Search for the cell housing the specified text and yield its (x, y) center coordinate. 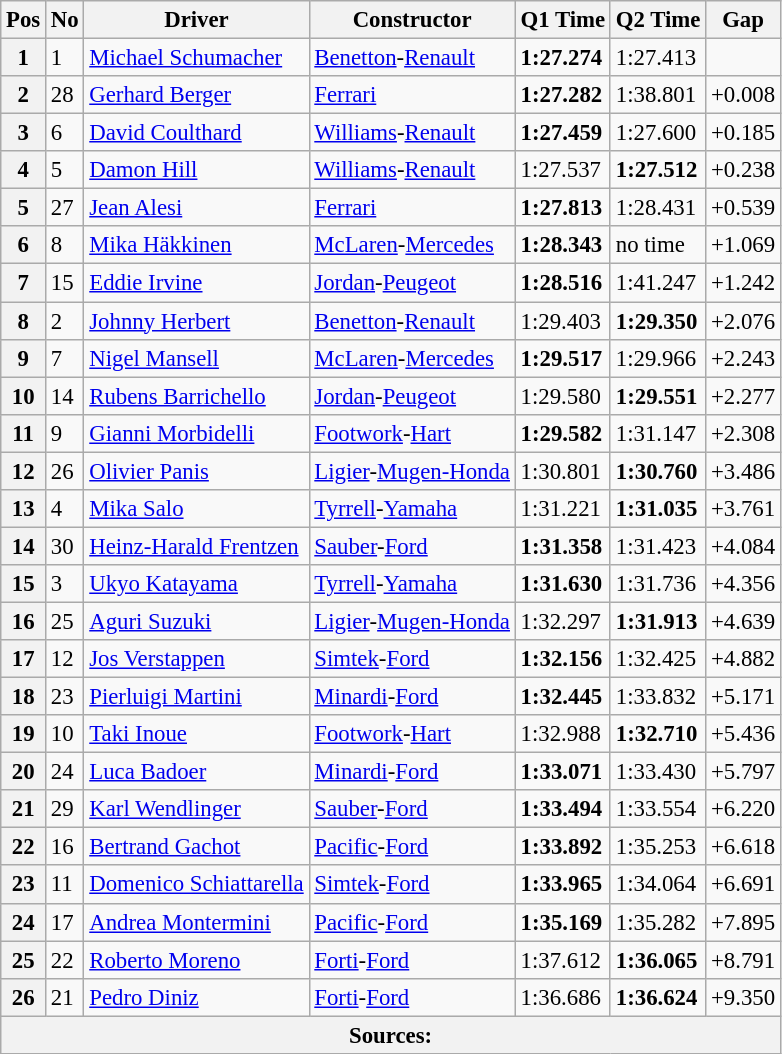
1:36.065 (658, 960)
Taki Inoue (196, 734)
13 (24, 509)
1:31.035 (658, 509)
1:28.431 (658, 208)
+5.171 (744, 697)
1:27.537 (562, 170)
Karl Wendlinger (196, 809)
+3.761 (744, 509)
1:27.282 (562, 95)
1:32.425 (658, 659)
1:33.965 (562, 885)
Pierluigi Martini (196, 697)
+6.618 (744, 847)
Rubens Barrichello (196, 396)
1:32.156 (562, 659)
Eddie Irvine (196, 283)
+0.238 (744, 170)
1:35.253 (658, 847)
1:29.403 (562, 321)
1:29.350 (658, 321)
1:31.423 (658, 546)
1:27.274 (562, 58)
18 (24, 697)
1:31.358 (562, 546)
+8.791 (744, 960)
1:35.282 (658, 922)
Ukyo Katayama (196, 584)
1:33.494 (562, 809)
1:31.221 (562, 509)
Michael Schumacher (196, 58)
Q2 Time (658, 20)
+4.639 (744, 621)
1:27.459 (562, 133)
+5.797 (744, 772)
1:34.064 (658, 885)
Sources: (391, 1035)
No (65, 20)
Gerhard Berger (196, 95)
+2.308 (744, 433)
1:32.445 (562, 697)
1:29.582 (562, 433)
1:29.966 (658, 358)
Roberto Moreno (196, 960)
1:32.988 (562, 734)
+5.436 (744, 734)
+6.220 (744, 809)
+1.069 (744, 245)
20 (24, 772)
+4.882 (744, 659)
1:28.343 (562, 245)
Constructor (412, 20)
+4.084 (744, 546)
Gianni Morbidelli (196, 433)
no time (658, 245)
1:32.297 (562, 621)
Pedro Diniz (196, 997)
1:32.710 (658, 734)
1:29.517 (562, 358)
1:41.247 (658, 283)
1:33.892 (562, 847)
1:27.813 (562, 208)
1:29.551 (658, 396)
Nigel Mansell (196, 358)
Jos Verstappen (196, 659)
Pos (24, 20)
+4.356 (744, 584)
+0.185 (744, 133)
+7.895 (744, 922)
Mika Häkkinen (196, 245)
1:29.580 (562, 396)
Mika Salo (196, 509)
+3.486 (744, 471)
Heinz-Harald Frentzen (196, 546)
1:33.071 (562, 772)
1:31.913 (658, 621)
28 (65, 95)
1:36.624 (658, 997)
Damon Hill (196, 170)
+0.539 (744, 208)
29 (65, 809)
Q1 Time (562, 20)
Aguri Suzuki (196, 621)
1:33.832 (658, 697)
1:31.736 (658, 584)
Luca Badoer (196, 772)
1:37.612 (562, 960)
Gap (744, 20)
1:27.413 (658, 58)
1:31.630 (562, 584)
1:27.600 (658, 133)
David Coulthard (196, 133)
1:30.801 (562, 471)
+2.243 (744, 358)
+9.350 (744, 997)
1:33.430 (658, 772)
19 (24, 734)
1:31.147 (658, 433)
Domenico Schiattarella (196, 885)
1:28.516 (562, 283)
1:30.760 (658, 471)
+2.076 (744, 321)
1:33.554 (658, 809)
+0.008 (744, 95)
1:35.169 (562, 922)
1:36.686 (562, 997)
Johnny Herbert (196, 321)
30 (65, 546)
Olivier Panis (196, 471)
+6.691 (744, 885)
+1.242 (744, 283)
Jean Alesi (196, 208)
Bertrand Gachot (196, 847)
Andrea Montermini (196, 922)
1:38.801 (658, 95)
1:27.512 (658, 170)
27 (65, 208)
+2.277 (744, 396)
Driver (196, 20)
